Find where the given text appears and provide that cell's center as (X, Y) coordinate. 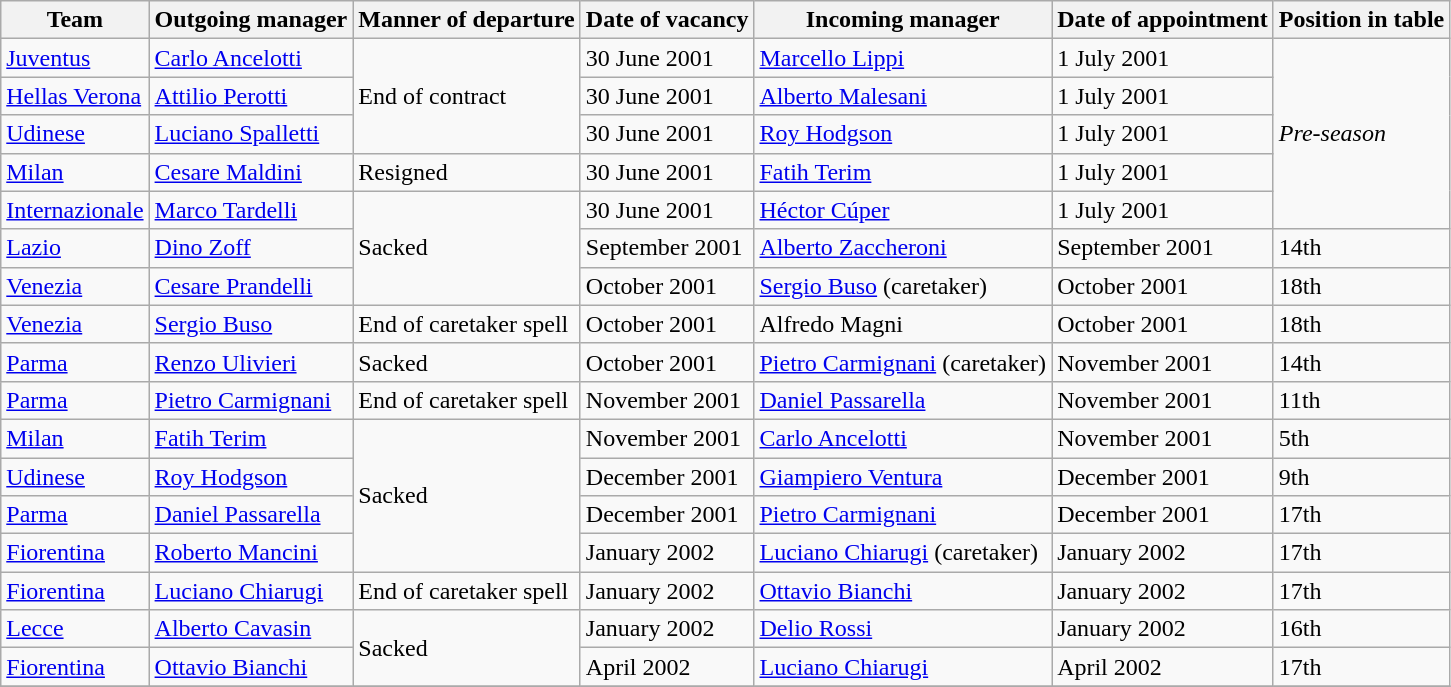
Héctor Cúper (903, 210)
Delio Rossi (903, 629)
Pre-season (1361, 134)
Lazio (75, 248)
11th (1361, 400)
Marcello Lippi (903, 58)
Alberto Cavasin (251, 629)
Renzo Ulivieri (251, 362)
End of contract (466, 96)
Luciano Spalletti (251, 134)
Internazionale (75, 210)
Date of appointment (1163, 20)
Team (75, 20)
Alberto Zaccheroni (903, 248)
Dino Zoff (251, 248)
Date of vacancy (667, 20)
16th (1361, 629)
5th (1361, 438)
Cesare Maldini (251, 172)
Hellas Verona (75, 96)
Alfredo Magni (903, 324)
Sergio Buso (251, 324)
Attilio Perotti (251, 96)
Sergio Buso (caretaker) (903, 286)
Cesare Prandelli (251, 286)
Resigned (466, 172)
Juventus (75, 58)
Incoming manager (903, 20)
Luciano Chiarugi (caretaker) (903, 553)
Pietro Carmignani (caretaker) (903, 362)
Marco Tardelli (251, 210)
Position in table (1361, 20)
Outgoing manager (251, 20)
Alberto Malesani (903, 96)
Lecce (75, 629)
Roberto Mancini (251, 553)
Giampiero Ventura (903, 477)
Manner of departure (466, 20)
9th (1361, 477)
